For the text-containing cell, return its midpoint in [X, Y] coordinate format. 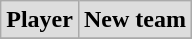
New team [134, 20]
Player [40, 20]
